Search for the cell housing the specified text and yield its [X, Y] center coordinate. 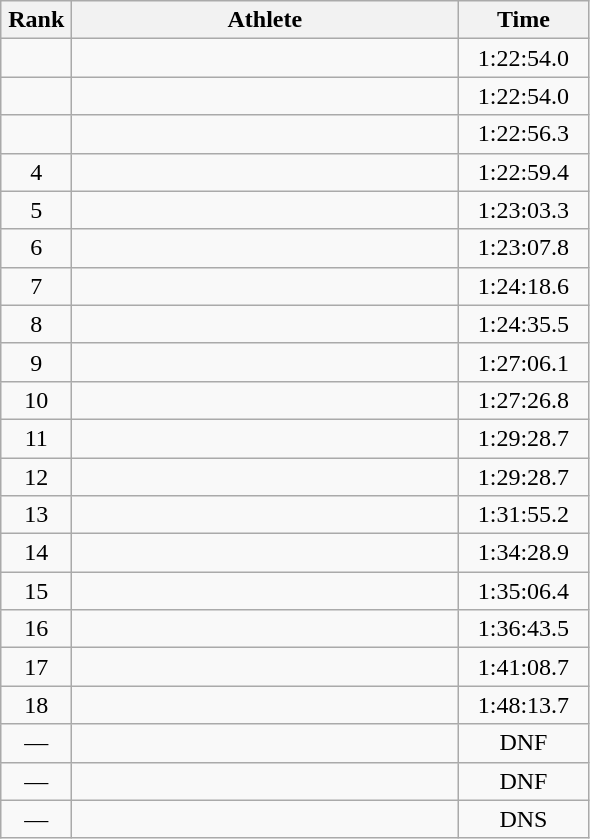
1:23:03.3 [524, 210]
13 [36, 515]
12 [36, 477]
18 [36, 705]
1:27:06.1 [524, 362]
1:34:28.9 [524, 553]
1:41:08.7 [524, 667]
1:22:56.3 [524, 134]
11 [36, 438]
Rank [36, 20]
1:24:35.5 [524, 324]
15 [36, 591]
8 [36, 324]
14 [36, 553]
10 [36, 400]
1:35:06.4 [524, 591]
1:24:18.6 [524, 286]
Time [524, 20]
7 [36, 286]
1:31:55.2 [524, 515]
1:22:59.4 [524, 172]
DNS [524, 819]
1:23:07.8 [524, 248]
1:27:26.8 [524, 400]
1:48:13.7 [524, 705]
16 [36, 629]
1:36:43.5 [524, 629]
6 [36, 248]
17 [36, 667]
5 [36, 210]
4 [36, 172]
Athlete [265, 20]
9 [36, 362]
